Extract the (x, y) coordinate from the center of the cell holding the provided text.  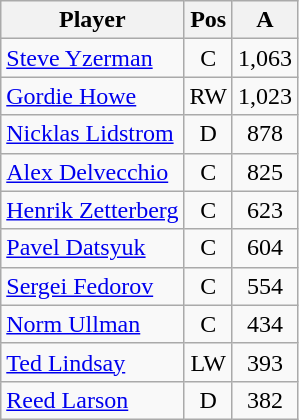
604 (264, 248)
623 (264, 210)
Reed Larson (92, 400)
Gordie Howe (92, 96)
878 (264, 134)
382 (264, 400)
Player (92, 20)
554 (264, 286)
Pavel Datsyuk (92, 248)
1,023 (264, 96)
A (264, 20)
434 (264, 324)
Alex Delvecchio (92, 172)
1,063 (264, 58)
RW (208, 96)
Ted Lindsay (92, 362)
LW (208, 362)
825 (264, 172)
Pos (208, 20)
Henrik Zetterberg (92, 210)
Norm Ullman (92, 324)
Sergei Fedorov (92, 286)
Nicklas Lidstrom (92, 134)
393 (264, 362)
Steve Yzerman (92, 58)
